Search for the cell housing the specified text and yield its (X, Y) center coordinate. 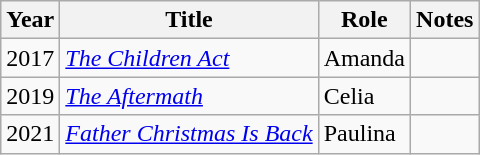
2021 (30, 134)
Amanda (364, 58)
Father Christmas Is Back (189, 134)
Notes (445, 20)
Celia (364, 96)
2017 (30, 58)
Role (364, 20)
The Aftermath (189, 96)
2019 (30, 96)
Title (189, 20)
Paulina (364, 134)
Year (30, 20)
The Children Act (189, 58)
